Return (X, Y) of the center of cell containing provided text 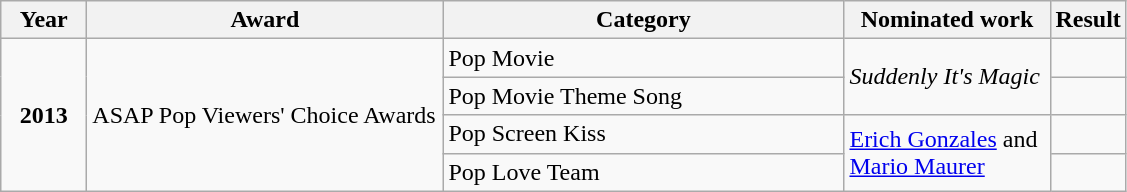
Pop Screen Kiss (644, 134)
Category (644, 20)
Pop Movie Theme Song (644, 96)
Award (265, 20)
ASAP Pop Viewers' Choice Awards (265, 115)
Year (44, 20)
Nominated work (947, 20)
Suddenly It's Magic (947, 77)
2013 (44, 115)
Pop Movie (644, 58)
Erich Gonzales and Mario Maurer (947, 153)
Pop Love Team (644, 172)
Result (1088, 20)
